Locate the cell with the specified text and output its (X, Y) center coordinate. 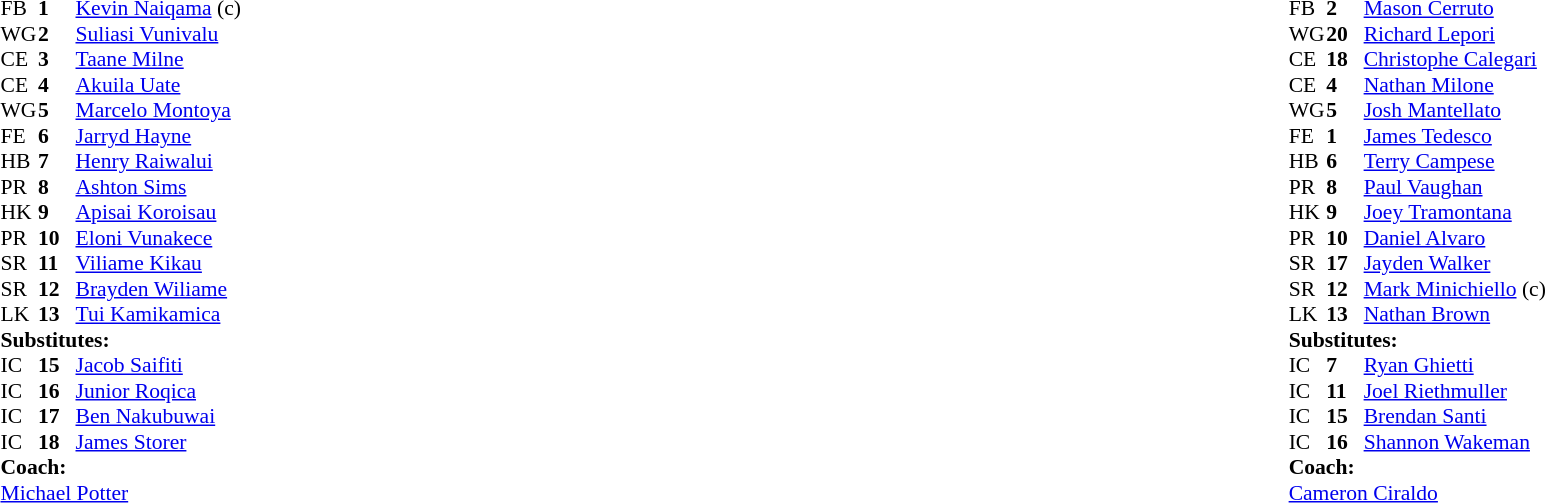
Jacob Saifiti (158, 365)
Suliasi Vunivalu (158, 34)
Junior Roqica (158, 391)
Ashton Sims (158, 187)
2 (57, 34)
Tui Kamikamica (158, 315)
Eloni Vunakece (158, 238)
20 (1345, 34)
Substitutes: (120, 340)
Brayden Wiliame (158, 289)
Viliame Kikau (158, 263)
Henry Raiwalui (158, 161)
3 (57, 59)
Apisai Koroisau (158, 213)
1 (1345, 136)
Marcelo Montoya (158, 111)
Akuila Uate (158, 85)
Jarryd Hayne (158, 136)
Ben Nakubuwai (158, 417)
James Storer (158, 442)
Coach: (120, 467)
Taane Milne (158, 59)
